Identify which cell holds the provided text, then report its (X, Y) central coordinate. 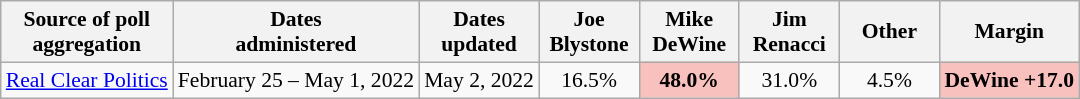
Real Clear Politics (87, 80)
31.0% (789, 80)
Source of pollaggregation (87, 32)
February 25 – May 1, 2022 (296, 80)
4.5% (889, 80)
16.5% (589, 80)
48.0% (689, 80)
Other (889, 32)
May 2, 2022 (479, 80)
Margin (1009, 32)
MikeDeWine (689, 32)
Datesadministered (296, 32)
JoeBlystone (589, 32)
JimRenacci (789, 32)
Datesupdated (479, 32)
DeWine +17.0 (1009, 80)
